Find where the given text appears and provide that cell's center as [x, y] coordinate. 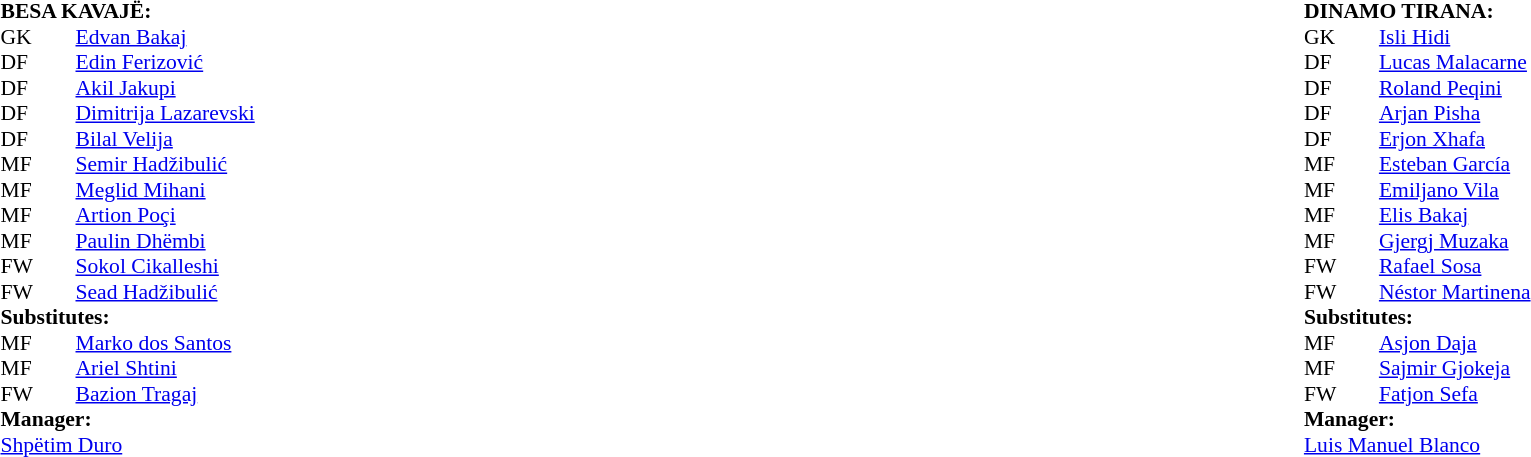
Edin Ferizović [166, 63]
Esteban García [1455, 165]
Bazion Tragaj [166, 394]
Isli Hidi [1455, 37]
Sajmir Gjokeja [1455, 369]
Akil Jakupi [166, 88]
Meglid Mihani [166, 190]
Sead Hadžibulić [166, 292]
Asjon Daja [1455, 343]
Arjan Pisha [1455, 113]
Ariel Shtini [166, 369]
Paulin Dhëmbi [166, 241]
Artion Poçi [166, 215]
Fatjon Sefa [1455, 394]
Elis Bakaj [1455, 215]
Rafael Sosa [1455, 267]
Semir Hadžibulić [166, 165]
Lucas Malacarne [1455, 63]
Edvan Bakaj [166, 37]
Sokol Cikalleshi [166, 267]
Dimitrija Lazarevski [166, 113]
Bilal Velija [166, 139]
Marko dos Santos [166, 343]
Emiljano Vila [1455, 190]
Néstor Martinena [1455, 292]
Gjergj Muzaka [1455, 241]
Erjon Xhafa [1455, 139]
Roland Peqini [1455, 88]
